Provide the (x, y) coordinate of the cell's center where the given text is located.  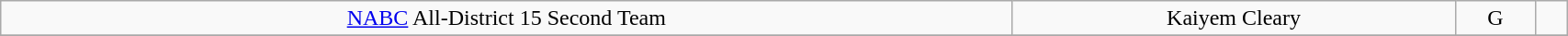
NABC All-District 15 Second Team (507, 18)
Kaiyem Cleary (1235, 18)
G (1495, 18)
